Scan for the cell matching the given text and deliver its [X, Y] coordinate at center. 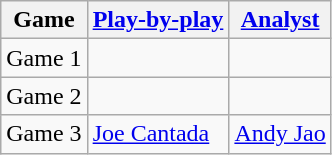
Analyst [280, 20]
Play-by-play [158, 20]
Game 3 [44, 134]
Game [44, 20]
Andy Jao [280, 134]
Game 1 [44, 58]
Joe Cantada [158, 134]
Game 2 [44, 96]
